Detect which cell encompasses the target text, then output its [X, Y] center coordinate. 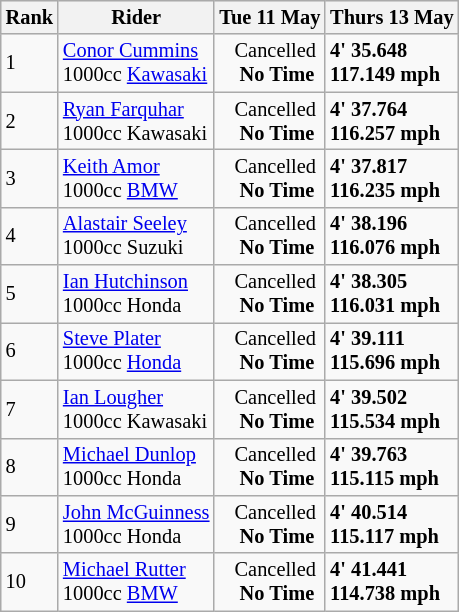
Thurs 13 May [392, 17]
1 [30, 63]
Steve Plater 1000cc Honda [136, 351]
4' 35.648 117.149 mph [392, 63]
Tue 11 May [270, 17]
6 [30, 351]
4' 39.763 115.115 mph [392, 467]
John McGuinness 1000cc Honda [136, 524]
4' 38.305 116.031 mph [392, 294]
Michael Rutter 1000cc BMW [136, 582]
Michael Dunlop 1000cc Honda [136, 467]
8 [30, 467]
4' 38.196 116.076 mph [392, 236]
4' 37.817 116.235 mph [392, 178]
Conor Cummins 1000cc Kawasaki [136, 63]
Rank [30, 17]
Ryan Farquhar 1000cc Kawasaki [136, 121]
4' 40.514 115.117 mph [392, 524]
10 [30, 582]
Ian Hutchinson 1000cc Honda [136, 294]
4' 39.502 115.534 mph [392, 409]
Alastair Seeley 1000cc Suzuki [136, 236]
7 [30, 409]
Keith Amor 1000cc BMW [136, 178]
4 [30, 236]
Ian Lougher 1000cc Kawasaki [136, 409]
Rider [136, 17]
9 [30, 524]
4' 39.111 115.696 mph [392, 351]
2 [30, 121]
4' 37.764 116.257 mph [392, 121]
3 [30, 178]
5 [30, 294]
4' 41.441 114.738 mph [392, 582]
